Find where the given text appears and provide that cell's center as [X, Y] coordinate. 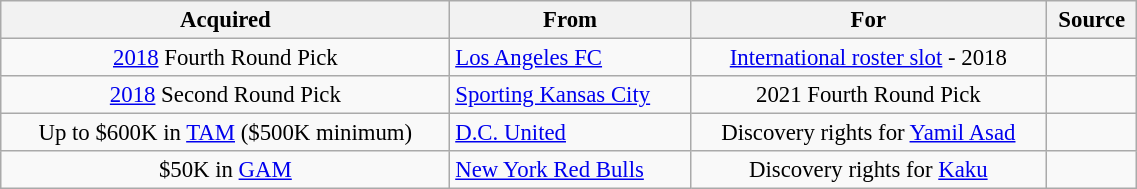
Up to $600K in TAM ($500K minimum) [226, 133]
2018 Fourth Round Pick [226, 58]
$50K in GAM [226, 170]
2021 Fourth Round Pick [868, 95]
Acquired [226, 20]
International roster slot - 2018 [868, 58]
Sporting Kansas City [570, 95]
New York Red Bulls [570, 170]
From [570, 20]
Discovery rights for Kaku [868, 170]
2018 Second Round Pick [226, 95]
D.C. United [570, 133]
Los Angeles FC [570, 58]
Source [1092, 20]
For [868, 20]
Discovery rights for Yamil Asad [868, 133]
